Find where the given text appears and provide that cell's center as (X, Y) coordinate. 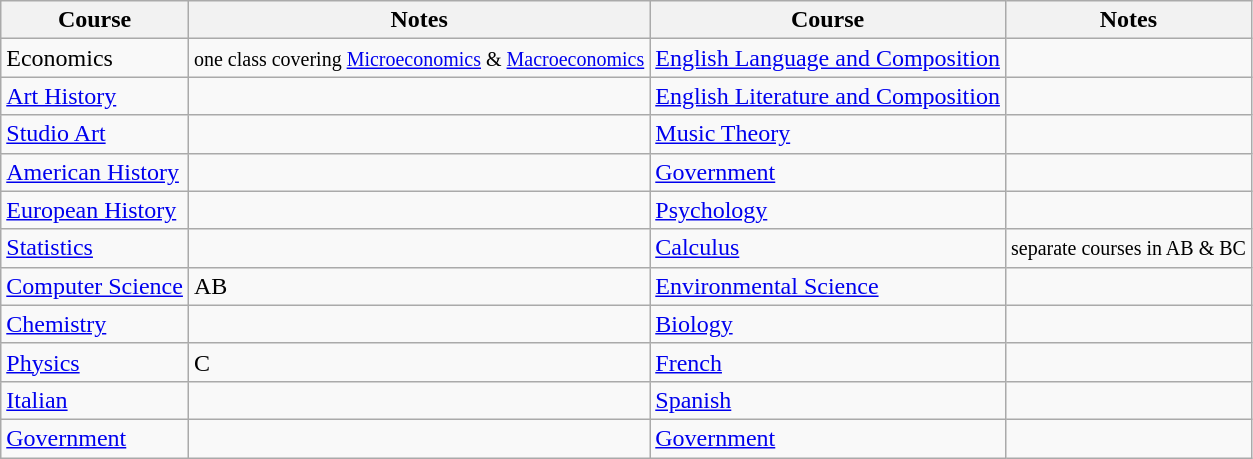
European History (95, 210)
Chemistry (95, 324)
Environmental Science (828, 286)
English Language and Composition (828, 58)
Biology (828, 324)
Music Theory (828, 134)
separate courses in AB & BC (1128, 248)
Statistics (95, 248)
Art History (95, 96)
AB (418, 286)
one class covering Microeconomics & Macroeconomics (418, 58)
C (418, 362)
Spanish (828, 400)
Italian (95, 400)
Physics (95, 362)
Psychology (828, 210)
English Literature and Composition (828, 96)
French (828, 362)
Economics (95, 58)
Calculus (828, 248)
Studio Art (95, 134)
Computer Science (95, 286)
American History (95, 172)
